Identify which cell holds the provided text, then report its (X, Y) central coordinate. 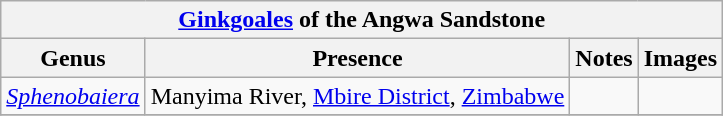
Presence (358, 58)
Images (680, 58)
Notes (604, 58)
Ginkgoales of the Angwa Sandstone (362, 20)
Genus (73, 58)
Manyima River, Mbire District, Zimbabwe (358, 96)
Sphenobaiera (73, 96)
